Determine the (x, y) coordinate at the center of the cell enclosing the given text.  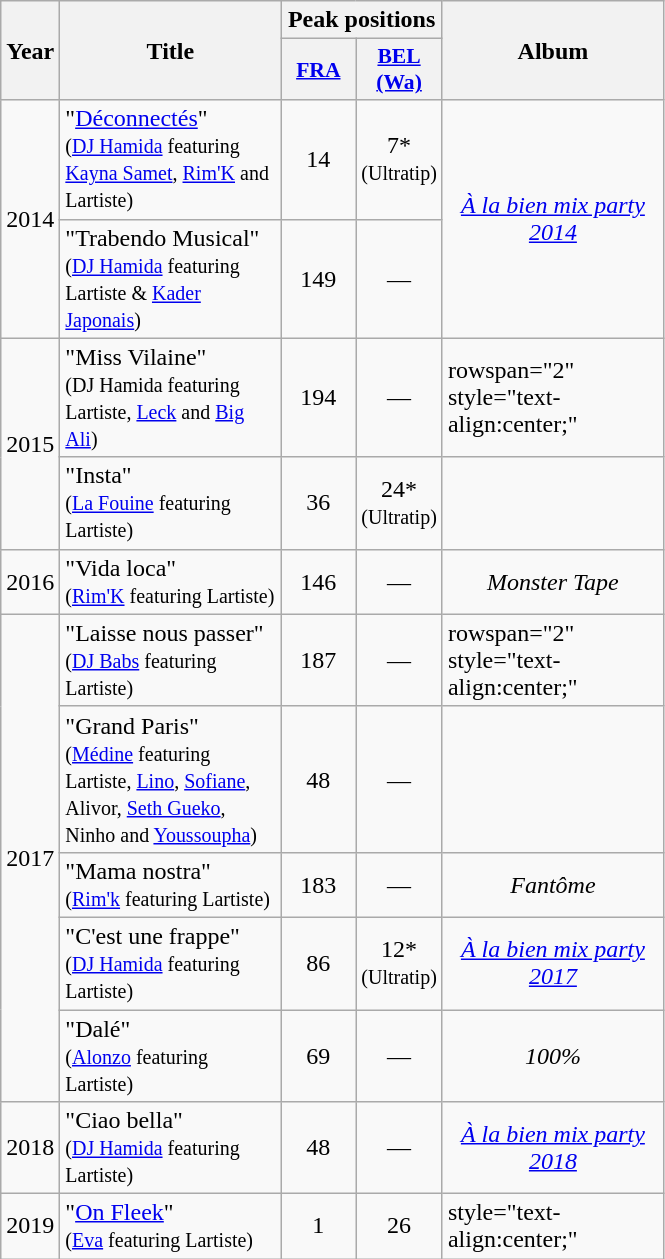
100% (552, 1056)
2015 (30, 444)
"C'est une frappe" (DJ Hamida featuring Lartiste) (170, 963)
1 (318, 1226)
194 (318, 398)
"Vida loca" (Rim'K featuring Lartiste) (170, 582)
Fantôme (552, 884)
FRA (318, 70)
Year (30, 50)
24*(Ultratip) (400, 503)
149 (318, 278)
2019 (30, 1226)
"Dalé" (Alonzo featuring Lartiste) (170, 1056)
183 (318, 884)
"Grand Paris"(Médine featuring Lartiste, Lino, Sofiane, Alivor, Seth Gueko, Ninho and Youssoupha) (170, 779)
187 (318, 660)
À la bien mix party 2017 (552, 963)
146 (318, 582)
"On Fleek"(Eva featuring Lartiste) (170, 1226)
69 (318, 1056)
12*(Ultratip) (400, 963)
2018 (30, 1148)
Peak positions (362, 20)
Album (552, 50)
Title (170, 50)
14 (318, 160)
2017 (30, 858)
"Déconnectés" (DJ Hamida featuring Kayna Samet, Rim'K and Lartiste) (170, 160)
BEL(Wa) (400, 70)
style="text-align:center;" (552, 1226)
Monster Tape (552, 582)
À la bien mix party 2018 (552, 1148)
7*(Ultratip) (400, 160)
"Mama nostra" (Rim'k featuring Lartiste) (170, 884)
86 (318, 963)
2016 (30, 582)
"Ciao bella"(DJ Hamida featuring Lartiste) (170, 1148)
36 (318, 503)
"Insta" (La Fouine featuring Lartiste) (170, 503)
"Laisse nous passer" (DJ Babs featuring Lartiste) (170, 660)
"Trabendo Musical" (DJ Hamida featuring Lartiste & Kader Japonais) (170, 278)
26 (400, 1226)
À la bien mix party 2014 (552, 219)
2014 (30, 219)
"Miss Vilaine" (DJ Hamida featuring Lartiste, Leck and Big Ali) (170, 398)
